Identify which cell holds the provided text, then report its (x, y) central coordinate. 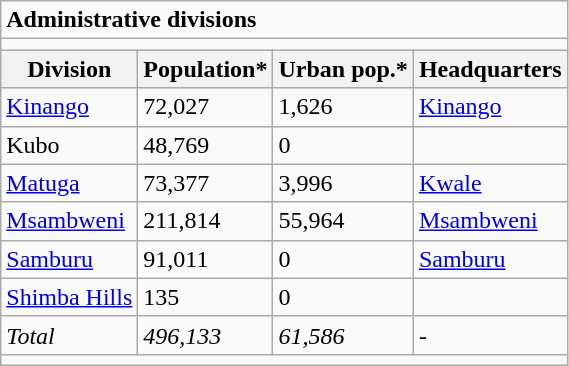
Total (70, 335)
Population* (206, 69)
72,027 (206, 107)
91,011 (206, 259)
73,377 (206, 183)
Shimba Hills (70, 297)
48,769 (206, 145)
- (490, 335)
135 (206, 297)
Headquarters (490, 69)
Kubo (70, 145)
496,133 (206, 335)
3,996 (343, 183)
1,626 (343, 107)
Administrative divisions (284, 20)
211,814 (206, 221)
Division (70, 69)
Matuga (70, 183)
55,964 (343, 221)
61,586 (343, 335)
Urban pop.* (343, 69)
Kwale (490, 183)
